Determine the [x, y] coordinate at the center of the cell enclosing the given text.  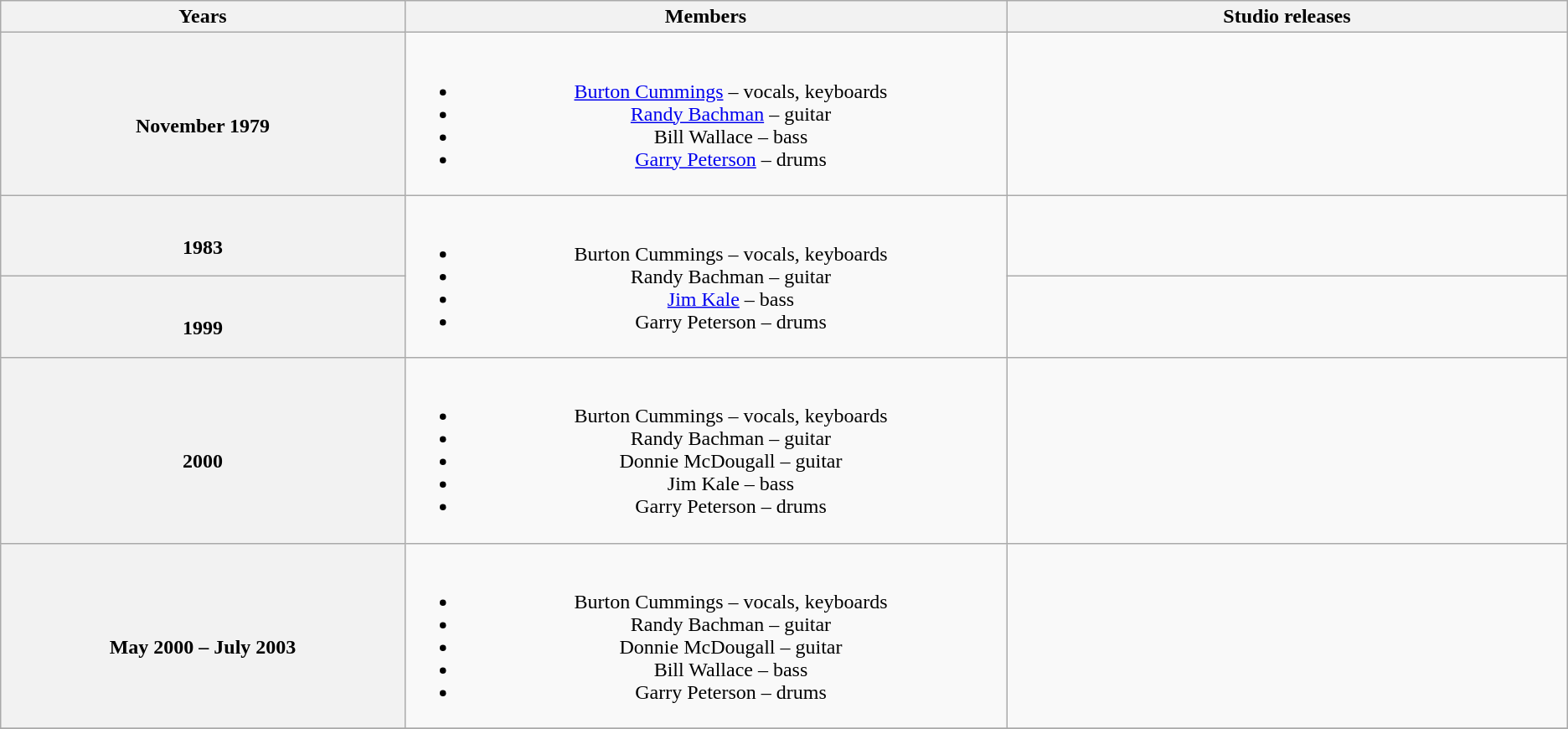
Studio releases [1287, 17]
November 1979 [203, 114]
1999 [203, 317]
2000 [203, 451]
Burton Cummings – vocals, keyboardsRandy Bachman – guitarJim Kale – bassGarry Peterson – drums [705, 277]
Members [705, 17]
Burton Cummings – vocals, keyboardsRandy Bachman – guitarDonnie McDougall – guitarBill Wallace – bassGarry Peterson – drums [705, 635]
1983 [203, 236]
Burton Cummings – vocals, keyboardsRandy Bachman – guitarDonnie McDougall – guitarJim Kale – bassGarry Peterson – drums [705, 451]
Burton Cummings – vocals, keyboardsRandy Bachman – guitarBill Wallace – bassGarry Peterson – drums [705, 114]
May 2000 – July 2003 [203, 635]
Years [203, 17]
